Find where the given text appears and provide that cell's center as [x, y] coordinate. 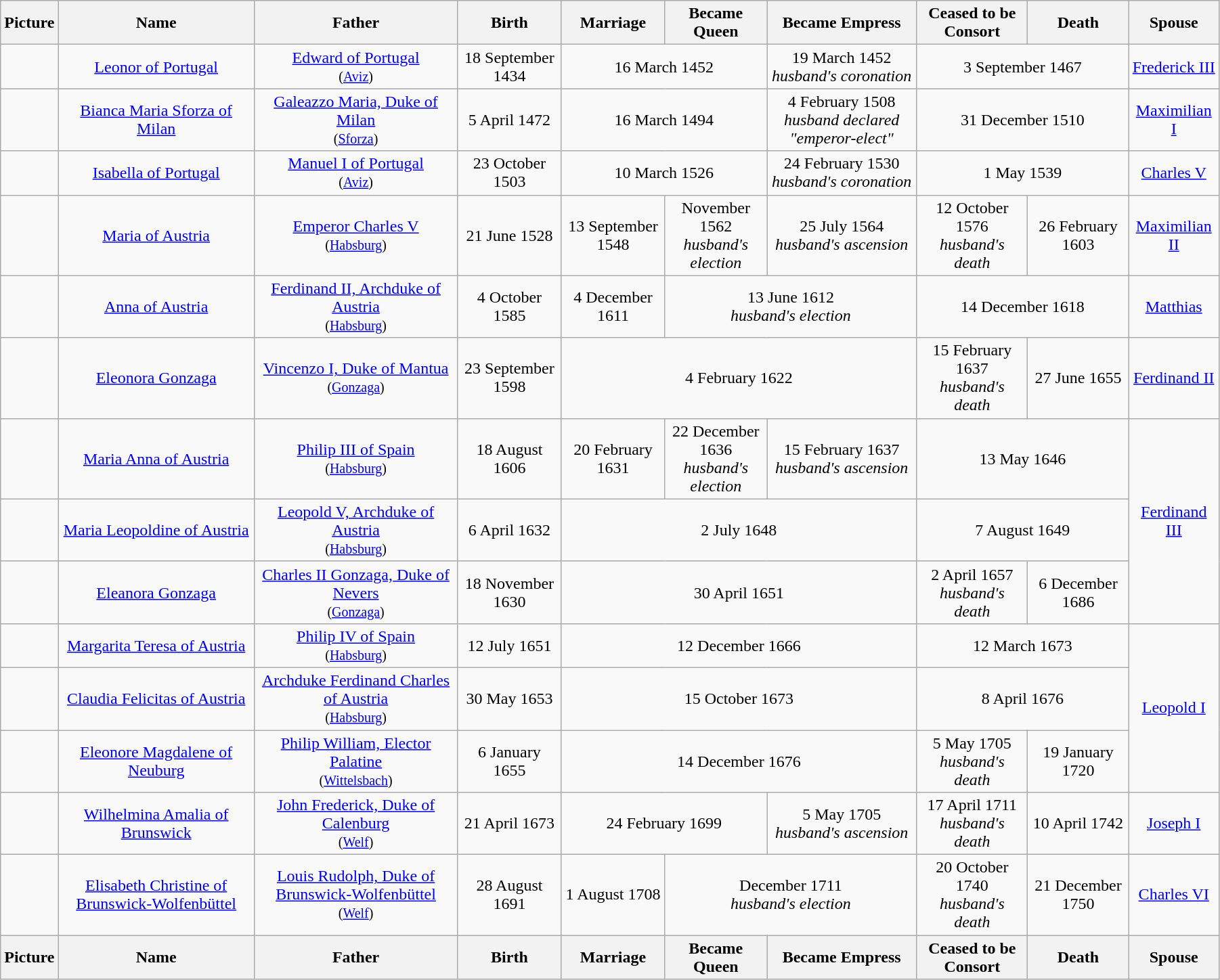
21 December 1750 [1078, 895]
Philip William, Elector Palatine(Wittelsbach) [356, 761]
10 March 1526 [664, 173]
7 August 1649 [1022, 530]
6 April 1632 [509, 530]
6 January 1655 [509, 761]
Charles VI [1174, 895]
Archduke Ferdinand Charles of Austria(Habsburg) [356, 698]
24 February 1699 [664, 824]
Frederick III [1174, 66]
November 1562husband's election [716, 236]
18 August 1606 [509, 459]
16 March 1452 [664, 66]
12 March 1673 [1022, 646]
25 July 1564husband's ascension [842, 236]
18 November 1630 [509, 592]
Wilhelmina Amalia of Brunswick [156, 824]
23 September 1598 [509, 378]
Isabella of Portugal [156, 173]
20 February 1631 [613, 459]
Maximilian I [1174, 120]
20 October 1740husband's death [972, 895]
Eleanora Gonzaga [156, 592]
Ferdinand II [1174, 378]
Louis Rudolph, Duke of Brunswick-Wolfenbüttel(Welf) [356, 895]
17 April 1711husband's death [972, 824]
Edward of Portugal(Aviz) [356, 66]
Maria of Austria [156, 236]
4 December 1611 [613, 307]
Claudia Felicitas of Austria [156, 698]
Leopold V, Archduke of Austria(Habsburg) [356, 530]
2 July 1648 [739, 530]
Charles II Gonzaga, Duke of Nevers(Gonzaga) [356, 592]
31 December 1510 [1022, 120]
15 February 1637husband's death [972, 378]
Ferdinand II, Archduke of Austria(Habsburg) [356, 307]
24 February 1530husband's coronation [842, 173]
12 July 1651 [509, 646]
John Frederick, Duke of Calenburg(Welf) [356, 824]
30 April 1651 [739, 592]
Margarita Teresa of Austria [156, 646]
21 April 1673 [509, 824]
12 December 1666 [739, 646]
19 March 1452husband's coronation [842, 66]
5 May 1705husband's death [972, 761]
Maximilian II [1174, 236]
Leonor of Portugal [156, 66]
Bianca Maria Sforza of Milan [156, 120]
22 December 1636husband's election [716, 459]
4 February 1508husband declared "emperor-elect" [842, 120]
Maria Anna of Austria [156, 459]
Manuel I of Portugal(Aviz) [356, 173]
Elisabeth Christine of Brunswick-Wolfenbüttel [156, 895]
Charles V [1174, 173]
23 October 1503 [509, 173]
18 September 1434 [509, 66]
27 June 1655 [1078, 378]
15 February 1637husband's ascension [842, 459]
Eleonore Magdalene of Neuburg [156, 761]
2 April 1657 husband's death [972, 592]
19 January 1720 [1078, 761]
Anna of Austria [156, 307]
Maria Leopoldine of Austria [156, 530]
13 May 1646 [1022, 459]
26 February 1603 [1078, 236]
Ferdinand III [1174, 521]
15 October 1673 [739, 698]
Vincenzo I, Duke of Mantua(Gonzaga) [356, 378]
13 September 1548 [613, 236]
14 December 1676 [739, 761]
3 September 1467 [1022, 66]
Eleonora Gonzaga [156, 378]
1 May 1539 [1022, 173]
1 August 1708 [613, 895]
16 March 1494 [664, 120]
Emperor Charles V(Habsburg) [356, 236]
6 December 1686 [1078, 592]
4 February 1622 [739, 378]
5 May 1705husband's ascension [842, 824]
14 December 1618 [1022, 307]
8 April 1676 [1022, 698]
4 October 1585 [509, 307]
10 April 1742 [1078, 824]
5 April 1472 [509, 120]
Matthias [1174, 307]
Galeazzo Maria, Duke of Milan(Sforza) [356, 120]
Philip IV of Spain(Habsburg) [356, 646]
30 May 1653 [509, 698]
12 October 1576husband's death [972, 236]
28 August 1691 [509, 895]
Philip III of Spain(Habsburg) [356, 459]
13 June 1612husband's election [791, 307]
21 June 1528 [509, 236]
December 1711husband's election [791, 895]
Joseph I [1174, 824]
Leopold I [1174, 708]
